Find where the given text appears and provide that cell's center as [X, Y] coordinate. 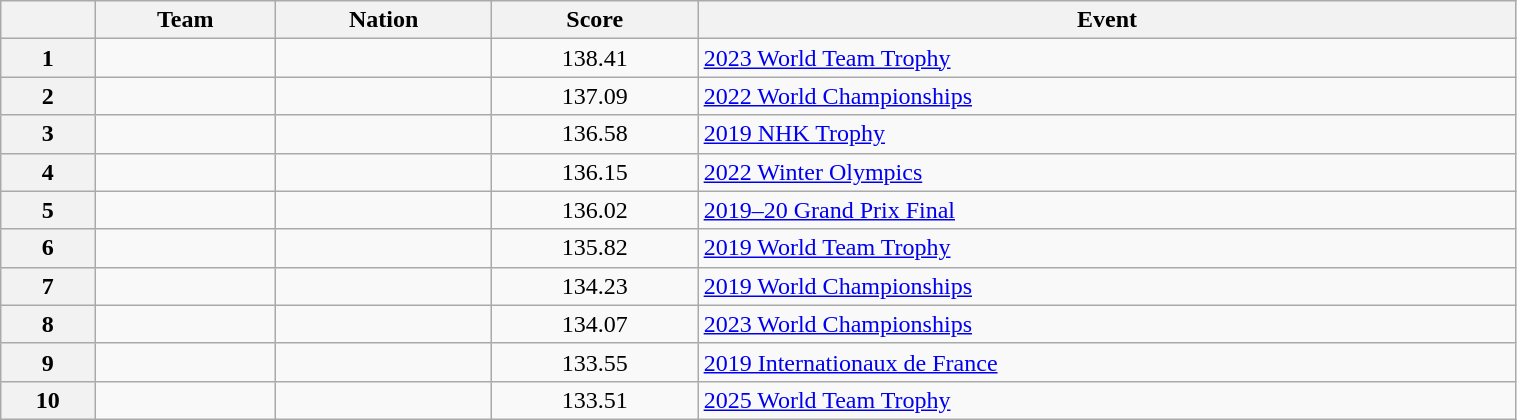
2019–20 Grand Prix Final [1107, 210]
2019 NHK Trophy [1107, 134]
2023 World Championships [1107, 324]
2022 World Championships [1107, 96]
8 [48, 324]
133.51 [594, 400]
134.07 [594, 324]
4 [48, 172]
10 [48, 400]
2 [48, 96]
Score [594, 20]
5 [48, 210]
Event [1107, 20]
136.58 [594, 134]
135.82 [594, 248]
2019 World Team Trophy [1107, 248]
2023 World Team Trophy [1107, 58]
Team [186, 20]
7 [48, 286]
2022 Winter Olympics [1107, 172]
2025 World Team Trophy [1107, 400]
134.23 [594, 286]
6 [48, 248]
136.02 [594, 210]
136.15 [594, 172]
9 [48, 362]
2019 World Championships [1107, 286]
137.09 [594, 96]
2019 Internationaux de France [1107, 362]
1 [48, 58]
138.41 [594, 58]
3 [48, 134]
133.55 [594, 362]
Nation [384, 20]
